Determine the (X, Y) coordinate at the center of the cell enclosing the given text.  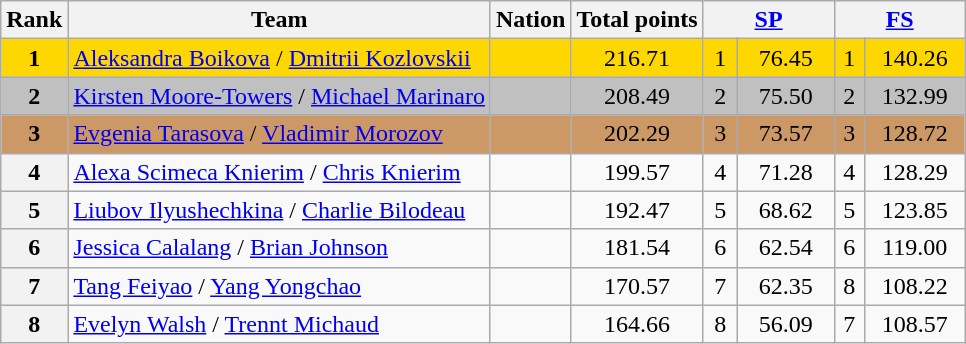
123.85 (914, 210)
SP (768, 20)
Aleksandra Boikova / Dmitrii Kozlovskii (280, 58)
Liubov Ilyushechkina / Charlie Bilodeau (280, 210)
181.54 (637, 248)
Evgenia Tarasova / Vladimir Morozov (280, 134)
192.47 (637, 210)
140.26 (914, 58)
170.57 (637, 286)
202.29 (637, 134)
56.09 (786, 324)
Jessica Calalang / Brian Johnson (280, 248)
Kirsten Moore-Towers / Michael Marinaro (280, 96)
62.35 (786, 286)
208.49 (637, 96)
119.00 (914, 248)
108.57 (914, 324)
68.62 (786, 210)
199.57 (637, 172)
132.99 (914, 96)
73.57 (786, 134)
62.54 (786, 248)
76.45 (786, 58)
128.72 (914, 134)
Total points (637, 20)
Nation (530, 20)
164.66 (637, 324)
108.22 (914, 286)
Team (280, 20)
128.29 (914, 172)
Alexa Scimeca Knierim / Chris Knierim (280, 172)
FS (900, 20)
Tang Feiyao / Yang Yongchao (280, 286)
Rank (34, 20)
75.50 (786, 96)
216.71 (637, 58)
71.28 (786, 172)
Evelyn Walsh / Trennt Michaud (280, 324)
